Identify which cell holds the provided text, then report its (X, Y) central coordinate. 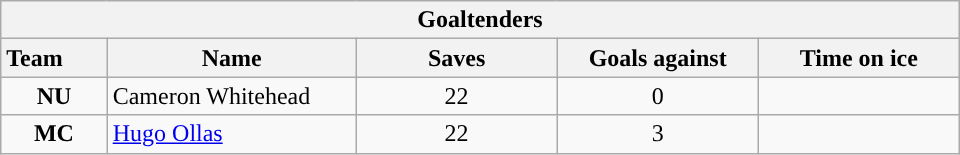
Saves (456, 58)
MC (54, 134)
0 (658, 96)
Goaltenders (480, 20)
Goals against (658, 58)
NU (54, 96)
Hugo Ollas (232, 134)
Name (232, 58)
3 (658, 134)
Cameron Whitehead (232, 96)
Time on ice (858, 58)
Team (54, 58)
